Output the [X, Y] coordinate of the center of the cell containing the given text.  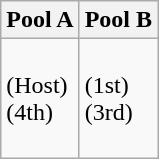
Pool B [118, 20]
Pool A [40, 20]
(Host) (4th) [40, 98]
(1st) (3rd) [118, 98]
